For the text-containing cell, return its midpoint in [X, Y] coordinate format. 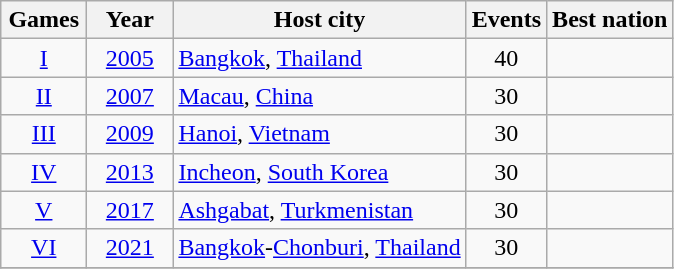
III [44, 134]
V [44, 210]
I [44, 58]
Bangkok, Thailand [320, 58]
40 [506, 58]
2017 [130, 210]
2007 [130, 96]
2009 [130, 134]
Year [130, 20]
Best nation [610, 20]
IV [44, 172]
II [44, 96]
Hanoi, Vietnam [320, 134]
Host city [320, 20]
Games [44, 20]
VI [44, 248]
2021 [130, 248]
Bangkok-Chonburi, Thailand [320, 248]
Incheon, South Korea [320, 172]
2013 [130, 172]
Events [506, 20]
2005 [130, 58]
Macau, China [320, 96]
Ashgabat, Turkmenistan [320, 210]
